Return (X, Y) of the center of cell containing provided text 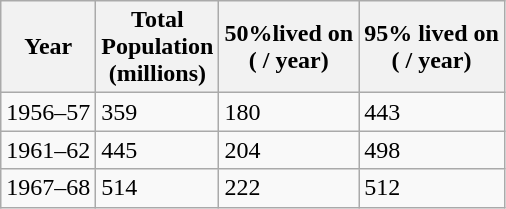
TotalPopulation(millions) (158, 47)
445 (158, 150)
95% lived on( / year) (432, 47)
443 (432, 112)
222 (289, 188)
512 (432, 188)
1956–57 (48, 112)
50%lived on( / year) (289, 47)
1961–62 (48, 150)
498 (432, 150)
Year (48, 47)
204 (289, 150)
180 (289, 112)
1967–68 (48, 188)
514 (158, 188)
359 (158, 112)
